Pinpoint the cell where the given text exists, returning its [X, Y] midpoint coordinate. 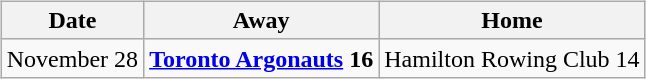
Toronto Argonauts 16 [262, 58]
Away [262, 20]
Date [72, 20]
Home [512, 20]
Hamilton Rowing Club 14 [512, 58]
November 28 [72, 58]
